From the cell containing the given text, extract its center point as [X, Y] coordinate. 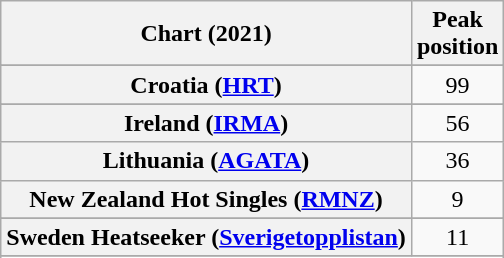
Peakposition [457, 34]
56 [457, 123]
99 [457, 85]
36 [457, 161]
Croatia (HRT) [206, 85]
Lithuania (AGATA) [206, 161]
Chart (2021) [206, 34]
9 [457, 199]
New Zealand Hot Singles (RMNZ) [206, 199]
Sweden Heatseeker (Sverigetopplistan) [206, 237]
11 [457, 237]
Ireland (IRMA) [206, 123]
